Return [X, Y] of the center of cell containing provided text 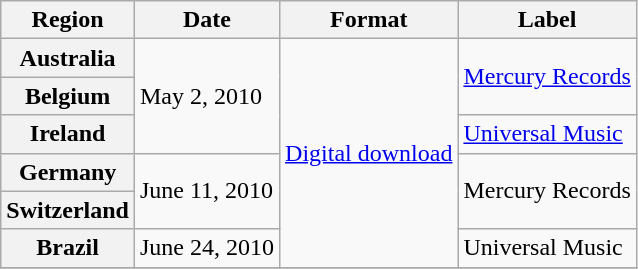
Ireland [68, 134]
Germany [68, 172]
Belgium [68, 96]
May 2, 2010 [206, 96]
Australia [68, 58]
June 24, 2010 [206, 248]
Format [369, 20]
Switzerland [68, 210]
Region [68, 20]
June 11, 2010 [206, 191]
Digital download [369, 153]
Label [547, 20]
Brazil [68, 248]
Date [206, 20]
